Find where the given text appears and provide that cell's center as [x, y] coordinate. 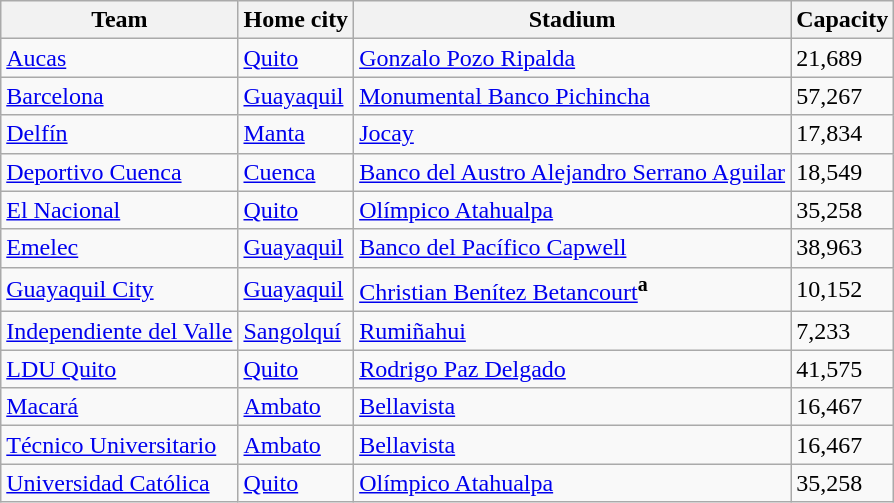
17,834 [842, 134]
10,152 [842, 290]
Macará [120, 407]
Delfín [120, 134]
Aucas [120, 58]
Christian Benítez Betancourta [572, 290]
El Nacional [120, 210]
Deportivo Cuenca [120, 172]
Universidad Católica [120, 483]
21,689 [842, 58]
Sangolquí [296, 331]
Home city [296, 20]
Monumental Banco Pichincha [572, 96]
Team [120, 20]
38,963 [842, 248]
Cuenca [296, 172]
LDU Quito [120, 369]
Banco del Austro Alejandro Serrano Aguilar [572, 172]
Gonzalo Pozo Ripalda [572, 58]
Barcelona [120, 96]
Jocay [572, 134]
7,233 [842, 331]
Rumiñahui [572, 331]
Stadium [572, 20]
Técnico Universitario [120, 445]
57,267 [842, 96]
Banco del Pacífico Capwell [572, 248]
Independiente del Valle [120, 331]
Emelec [120, 248]
Rodrigo Paz Delgado [572, 369]
Capacity [842, 20]
18,549 [842, 172]
Manta [296, 134]
Guayaquil City [120, 290]
41,575 [842, 369]
